Find where the given text appears and provide that cell's center as [x, y] coordinate. 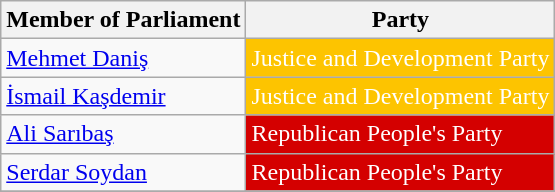
İsmail Kaşdemir [124, 96]
Serdar Soydan [124, 172]
Member of Parliament [124, 20]
Ali Sarıbaş [124, 134]
Mehmet Daniş [124, 58]
Party [400, 20]
